Detect which cell encompasses the target text, then output its [X, Y] center coordinate. 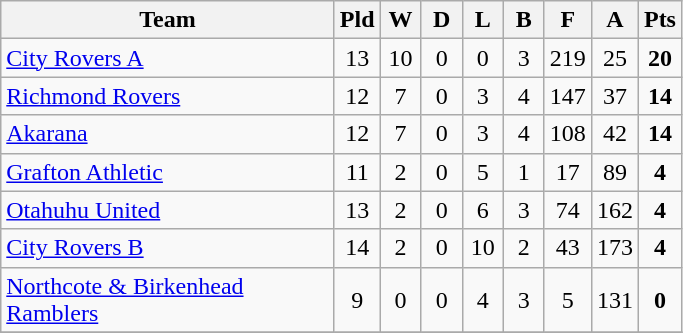
173 [614, 248]
74 [568, 210]
17 [568, 172]
37 [614, 96]
131 [614, 300]
F [568, 20]
W [400, 20]
Pld [357, 20]
A [614, 20]
6 [482, 210]
Northcote & Birkenhead Ramblers [168, 300]
City Rovers A [168, 58]
147 [568, 96]
1 [524, 172]
L [482, 20]
Grafton Athletic [168, 172]
219 [568, 58]
89 [614, 172]
D [442, 20]
42 [614, 134]
City Rovers B [168, 248]
B [524, 20]
11 [357, 172]
Akarana [168, 134]
162 [614, 210]
Pts [660, 20]
43 [568, 248]
25 [614, 58]
20 [660, 58]
108 [568, 134]
9 [357, 300]
Otahuhu United [168, 210]
Richmond Rovers [168, 96]
Team [168, 20]
